Return the (x, y) coordinate for the center point of the cell that contains the specified text.  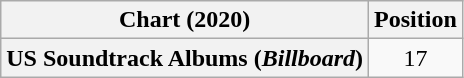
Position (416, 20)
US Soundtrack Albums (Billboard) (185, 58)
17 (416, 58)
Chart (2020) (185, 20)
